Detect which cell encompasses the target text, then output its (x, y) center coordinate. 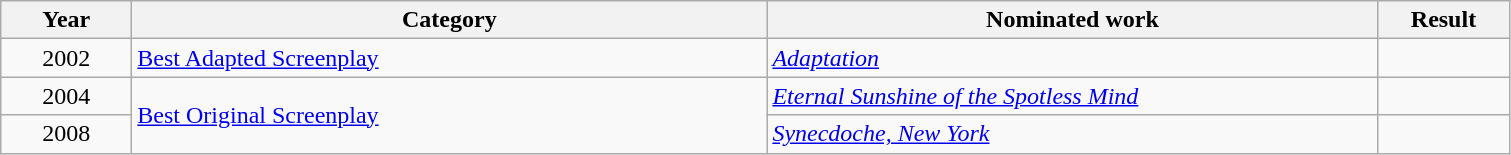
Year (66, 20)
2008 (66, 134)
Best Adapted Screenplay (450, 58)
2002 (66, 58)
Category (450, 20)
Best Original Screenplay (450, 115)
Synecdoche, New York (1072, 134)
Adaptation (1072, 58)
2004 (66, 96)
Nominated work (1072, 20)
Eternal Sunshine of the Spotless Mind (1072, 96)
Result (1444, 20)
